Locate the cell with the specified text and output its [X, Y] center coordinate. 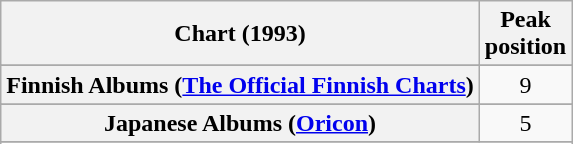
Chart (1993) [240, 34]
Peakposition [525, 34]
Finnish Albums (The Official Finnish Charts) [240, 85]
5 [525, 123]
9 [525, 85]
Japanese Albums (Oricon) [240, 123]
